Provide the (x, y) coordinate of the cell's center where the given text is located.  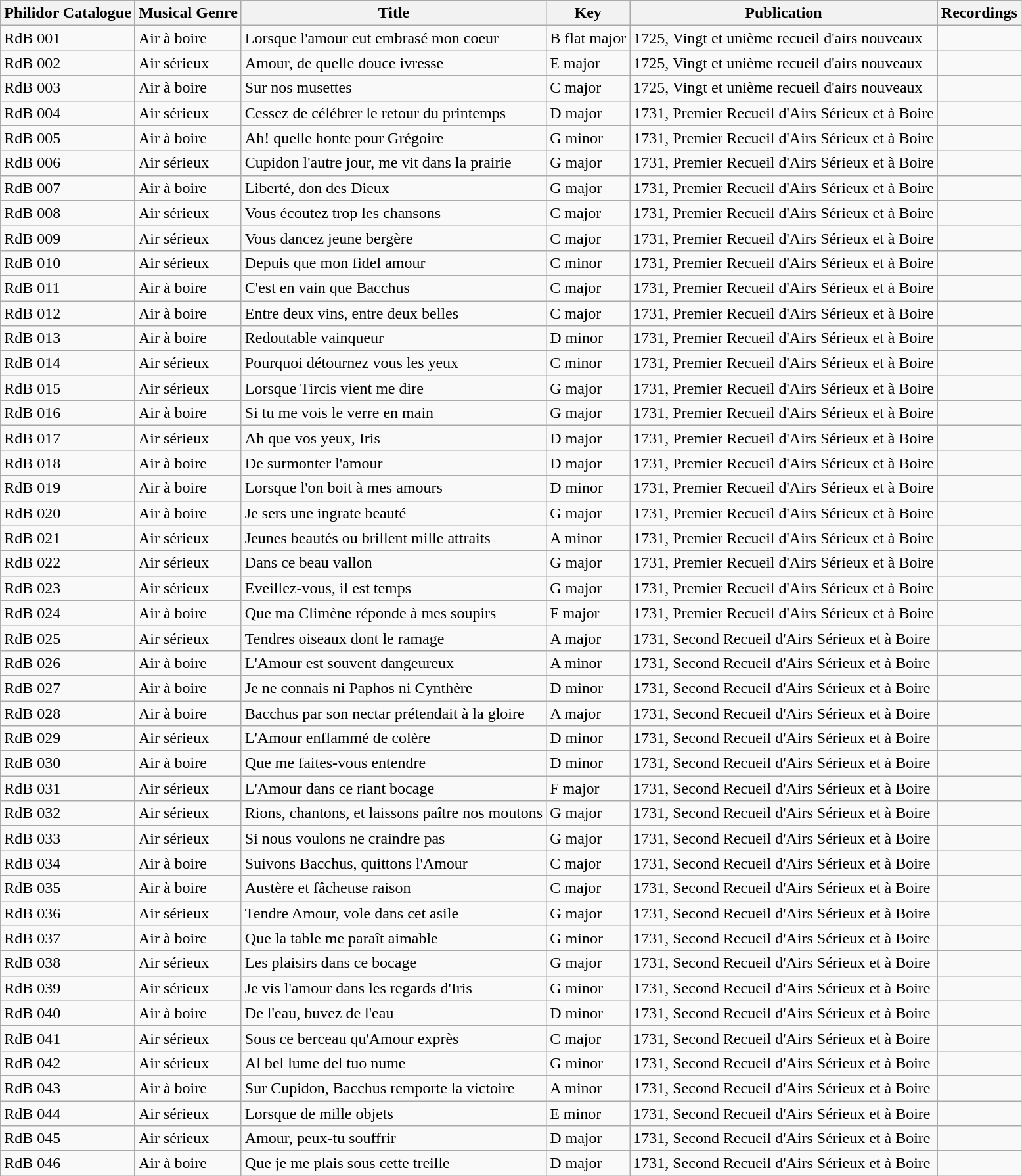
Eveillez-vous, il est temps (393, 588)
RdB 041 (68, 1038)
Redoutable vainqueur (393, 338)
Amour, de quelle douce ivresse (393, 63)
RdB 042 (68, 1063)
L'Amour est souvent dangeureux (393, 663)
RdB 013 (68, 338)
RdB 007 (68, 188)
RdB 029 (68, 738)
RdB 038 (68, 963)
Entre deux vins, entre deux belles (393, 313)
Je ne connais ni Paphos ni Cynthère (393, 688)
RdB 035 (68, 888)
RdB 020 (68, 513)
RdB 005 (68, 138)
RdB 036 (68, 913)
RdB 040 (68, 1013)
RdB 011 (68, 288)
RdB 043 (68, 1088)
RdB 032 (68, 813)
RdB 018 (68, 463)
Que me faites-vous entendre (393, 763)
Vous écoutez trop les chansons (393, 213)
Que la table me paraît aimable (393, 938)
Austère et fâcheuse raison (393, 888)
RdB 010 (68, 263)
Que ma Climène réponde à mes soupirs (393, 613)
Jeunes beautés ou brillent mille attraits (393, 538)
RdB 027 (68, 688)
Je sers une ingrate beauté (393, 513)
Pourquoi détournez vous les yeux (393, 363)
Tendres oiseaux dont le ramage (393, 638)
RdB 044 (68, 1114)
Philidor Catalogue (68, 13)
RdB 022 (68, 563)
Dans ce beau vallon (393, 563)
RdB 034 (68, 863)
RdB 021 (68, 538)
Que je me plais sous cette treille (393, 1164)
Recordings (979, 13)
RdB 003 (68, 88)
Tendre Amour, vole dans cet asile (393, 913)
RdB 002 (68, 63)
RdB 046 (68, 1164)
Amour, peux-tu souffrir (393, 1139)
RdB 008 (68, 213)
C'est en vain que Bacchus (393, 288)
RdB 014 (68, 363)
L'Amour enflammé de colère (393, 738)
E minor (589, 1114)
RdB 017 (68, 438)
RdB 045 (68, 1139)
RdB 026 (68, 663)
Suivons Bacchus, quittons l'Amour (393, 863)
E major (589, 63)
RdB 006 (68, 163)
RdB 037 (68, 938)
RdB 024 (68, 613)
De l'eau, buvez de l'eau (393, 1013)
Lorsque l'amour eut embrasé mon coeur (393, 38)
Al bel lume del tuo nume (393, 1063)
Key (589, 13)
RdB 031 (68, 788)
Cupidon l'autre jour, me vit dans la prairie (393, 163)
RdB 025 (68, 638)
RdB 009 (68, 238)
B flat major (589, 38)
RdB 012 (68, 313)
Lorsque l'on boit à mes amours (393, 488)
RdB 015 (68, 388)
RdB 019 (68, 488)
L'Amour dans ce riant bocage (393, 788)
Vous dancez jeune bergère (393, 238)
RdB 004 (68, 113)
Cessez de célébrer le retour du printemps (393, 113)
Musical Genre (188, 13)
RdB 001 (68, 38)
Liberté, don des Dieux (393, 188)
Les plaisirs dans ce bocage (393, 963)
Bacchus par son nectar prétendait à la gloire (393, 713)
Sous ce berceau qu'Amour exprès (393, 1038)
Publication (784, 13)
Lorsque de mille objets (393, 1114)
De surmonter l'amour (393, 463)
Si nous voulons ne craindre pas (393, 838)
Depuis que mon fidel amour (393, 263)
Je vis l'amour dans les regards d'Iris (393, 988)
RdB 033 (68, 838)
RdB 023 (68, 588)
Si tu me vois le verre en main (393, 413)
Rions, chantons, et laissons paître nos moutons (393, 813)
Sur Cupidon, Bacchus remporte la victoire (393, 1088)
Sur nos musettes (393, 88)
Ah que vos yeux, Iris (393, 438)
Title (393, 13)
RdB 016 (68, 413)
Lorsque Tircis vient me dire (393, 388)
RdB 030 (68, 763)
RdB 039 (68, 988)
RdB 028 (68, 713)
Ah! quelle honte pour Grégoire (393, 138)
